Identify which cell holds the provided text, then report its [x, y] central coordinate. 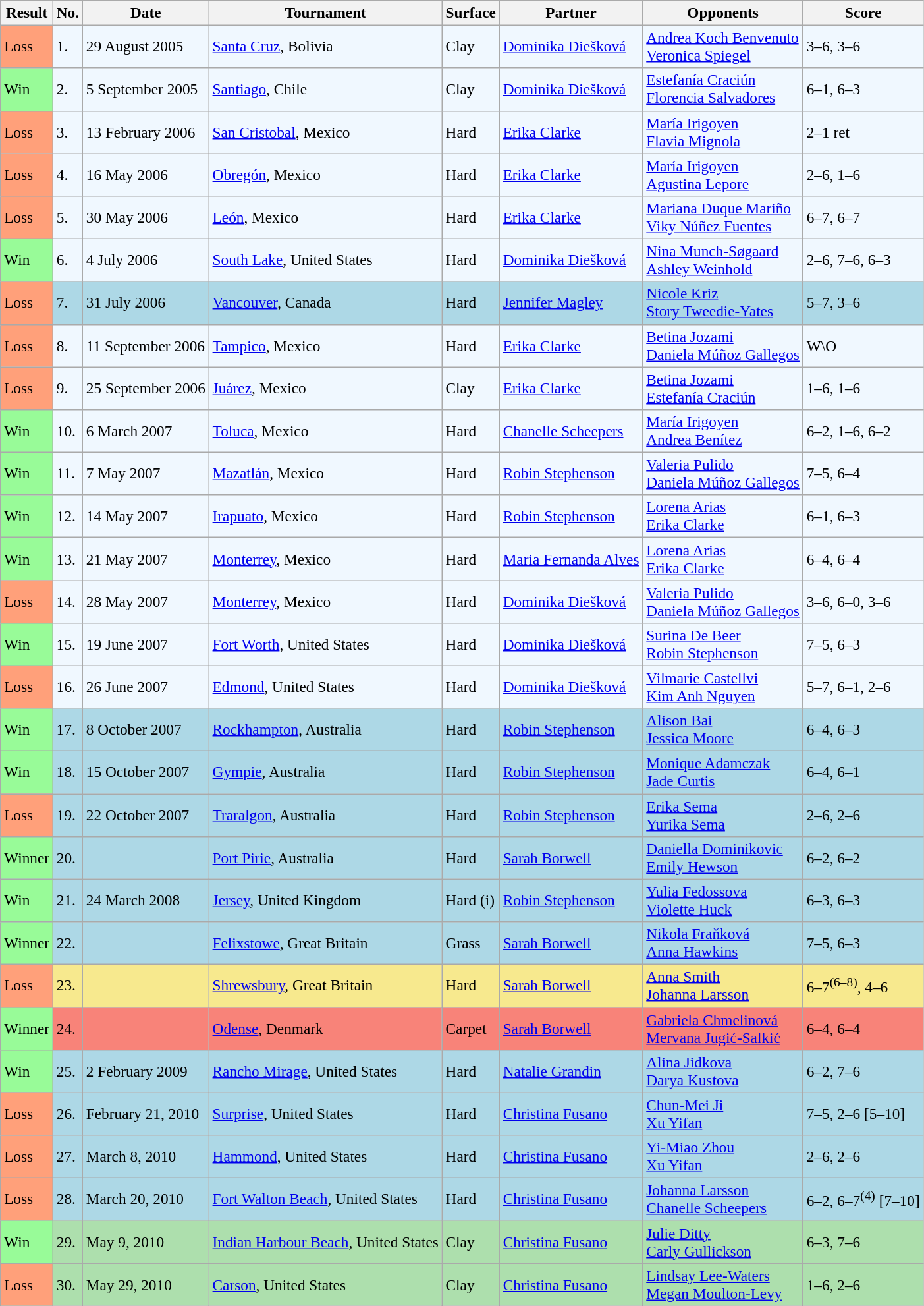
Andrea Koch Benvenuto Veronica Spiegel [723, 46]
Betina Jozami Daniela Múñoz Gallegos [723, 345]
Monique Adamczak Jade Curtis [723, 772]
16. [67, 687]
3–6, 3–6 [863, 46]
María Irigoyen Flavia Mignola [723, 132]
10. [67, 431]
13 February 2006 [146, 132]
28. [67, 1199]
Carpet [470, 1028]
30 May 2006 [146, 217]
3. [67, 132]
1. [67, 46]
16 May 2006 [146, 174]
8 October 2007 [146, 730]
22. [67, 942]
1–6, 2–6 [863, 1285]
Yulia Fedossova Violette Huck [723, 900]
8. [67, 345]
2–6, 7–6, 6–3 [863, 260]
Johanna Larsson Chanelle Scheepers [723, 1199]
6. [67, 260]
Daniella Dominikovic Emily Hewson [723, 858]
No. [67, 13]
Julie Ditty Carly Gullickson [723, 1241]
7 May 2007 [146, 473]
Anna Smith Johanna Larsson [723, 986]
Edmond, United States [325, 687]
María Irigoyen Andrea Benítez [723, 431]
Gabriela Chmelinová Mervana Jugić-Salkić [723, 1028]
Surprise, United States [325, 1114]
6–7, 6–7 [863, 217]
Nina Munch-Søgaard Ashley Weinhold [723, 260]
Natalie Grandin [571, 1071]
South Lake, United States [325, 260]
22 October 2007 [146, 814]
Partner [571, 13]
29. [67, 1241]
29 August 2005 [146, 46]
Hard (i) [470, 900]
Nikola Fraňková Anna Hawkins [723, 942]
Nicole Kriz Story Tweedie-Yates [723, 303]
9. [67, 387]
19. [67, 814]
2–1 ret [863, 132]
Erika Sema Yurika Sema [723, 814]
27. [67, 1156]
Fort Walton Beach, United States [325, 1199]
25 September 2006 [146, 387]
Tampico, Mexico [325, 345]
25. [67, 1071]
May 29, 2010 [146, 1285]
15 October 2007 [146, 772]
6–4, 6–1 [863, 772]
12. [67, 517]
Rancho Mirage, United States [325, 1071]
Hammond, United States [325, 1156]
6–4, 6–3 [863, 730]
24. [67, 1028]
21. [67, 900]
San Cristobal, Mexico [325, 132]
Yi-Miao Zhou Xu Yifan [723, 1156]
15. [67, 644]
February 21, 2010 [146, 1114]
6–3, 6–3 [863, 900]
6–3, 7–6 [863, 1241]
Chun-Mei Ji Xu Yifan [723, 1114]
Score [863, 13]
Opponents [723, 13]
7–5, 6–4 [863, 473]
Obregón, Mexico [325, 174]
Vancouver, Canada [325, 303]
Maria Fernanda Alves [571, 559]
Port Pirie, Australia [325, 858]
6–2, 7–6 [863, 1071]
21 May 2007 [146, 559]
Betina Jozami Estefanía Craciún [723, 387]
Mazatlán, Mexico [325, 473]
26 June 2007 [146, 687]
2–6, 1–6 [863, 174]
24 March 2008 [146, 900]
León, Mexico [325, 217]
May 9, 2010 [146, 1241]
2. [67, 90]
Shrewsbury, Great Britain [325, 986]
Surina De Beer Robin Stephenson [723, 644]
1–6, 1–6 [863, 387]
11 September 2006 [146, 345]
6–2, 6–7(4) [7–10] [863, 1199]
Date [146, 13]
2 February 2009 [146, 1071]
March 8, 2010 [146, 1156]
Rockhampton, Australia [325, 730]
Grass [470, 942]
Toluca, Mexico [325, 431]
23. [67, 986]
5 September 2005 [146, 90]
Surface [470, 13]
6 March 2007 [146, 431]
6–7(6–8), 4–6 [863, 986]
11. [67, 473]
Gympie, Australia [325, 772]
4. [67, 174]
Traralgon, Australia [325, 814]
Santiago, Chile [325, 90]
7–5, 2–6 [5–10] [863, 1114]
Alina Jidkova Darya Kustova [723, 1071]
Tournament [325, 13]
20. [67, 858]
7. [67, 303]
Alison Bai Jessica Moore [723, 730]
5–7, 6–1, 2–6 [863, 687]
14 May 2007 [146, 517]
W\O [863, 345]
Juárez, Mexico [325, 387]
Lindsay Lee-Waters Megan Moulton-Levy [723, 1285]
30. [67, 1285]
Mariana Duque Mariño Viky Núñez Fuentes [723, 217]
3–6, 6–0, 3–6 [863, 601]
19 June 2007 [146, 644]
Felixstowe, Great Britain [325, 942]
Jennifer Magley [571, 303]
28 May 2007 [146, 601]
14. [67, 601]
13. [67, 559]
5. [67, 217]
26. [67, 1114]
Fort Worth, United States [325, 644]
31 July 2006 [146, 303]
Santa Cruz, Bolivia [325, 46]
4 July 2006 [146, 260]
Odense, Denmark [325, 1028]
Chanelle Scheepers [571, 431]
Irapuato, Mexico [325, 517]
6–2, 1–6, 6–2 [863, 431]
17. [67, 730]
Jersey, United Kingdom [325, 900]
18. [67, 772]
March 20, 2010 [146, 1199]
Result [27, 13]
María Irigoyen Agustina Lepore [723, 174]
Vilmarie Castellvi Kim Anh Nguyen [723, 687]
Estefanía Craciún Florencia Salvadores [723, 90]
Indian Harbour Beach, United States [325, 1241]
Carson, United States [325, 1285]
5–7, 3–6 [863, 303]
6–2, 6–2 [863, 858]
